Detect which cell encompasses the target text, then output its [x, y] center coordinate. 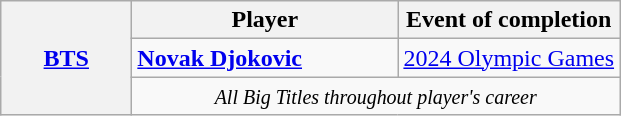
All Big Titles throughout player's career [376, 96]
Novak Djokovic [265, 58]
Event of completion [509, 20]
2024 Olympic Games [509, 58]
BTS [66, 58]
Player [265, 20]
